Identify which cell holds the provided text, then report its (x, y) central coordinate. 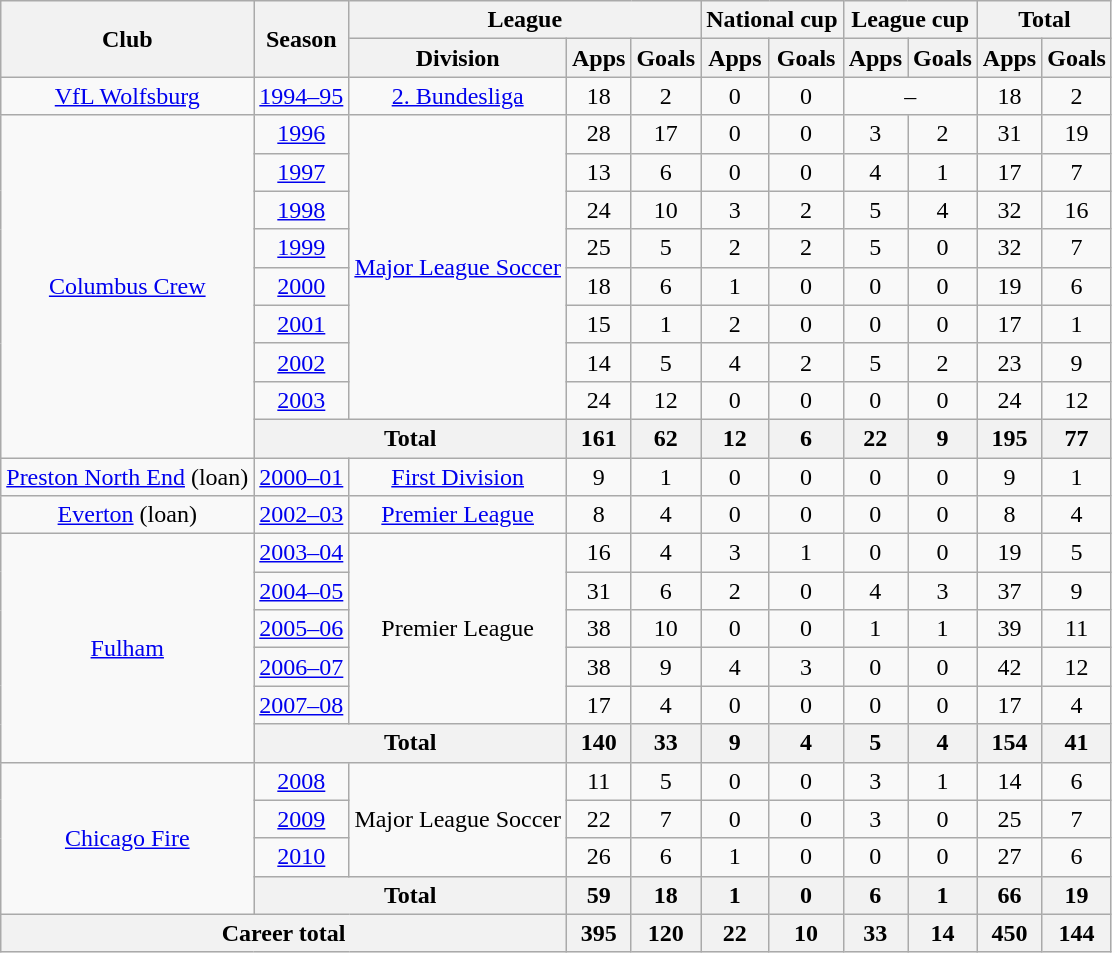
2006–07 (302, 667)
2008 (302, 781)
2009 (302, 819)
2010 (302, 857)
144 (1077, 933)
154 (1009, 743)
450 (1009, 933)
2000–01 (302, 477)
15 (598, 324)
1998 (302, 210)
1997 (302, 172)
195 (1009, 438)
2005–06 (302, 629)
Columbus Crew (128, 286)
2003–04 (302, 553)
National cup (772, 20)
Everton (loan) (128, 515)
23 (1009, 362)
42 (1009, 667)
37 (1009, 591)
Club (128, 39)
161 (598, 438)
2002–03 (302, 515)
1996 (302, 134)
66 (1009, 895)
Preston North End (loan) (128, 477)
League cup (910, 20)
Career total (284, 933)
1994–95 (302, 96)
2. Bundesliga (458, 96)
1999 (302, 248)
2004–05 (302, 591)
Fulham (128, 648)
59 (598, 895)
2007–08 (302, 705)
VfL Wolfsburg (128, 96)
39 (1009, 629)
13 (598, 172)
77 (1077, 438)
– (910, 96)
Season (302, 39)
140 (598, 743)
First Division (458, 477)
41 (1077, 743)
395 (598, 933)
Division (458, 58)
2002 (302, 362)
120 (666, 933)
62 (666, 438)
2000 (302, 286)
26 (598, 857)
28 (598, 134)
2003 (302, 400)
Chicago Fire (128, 838)
27 (1009, 857)
2001 (302, 324)
League (525, 20)
